Determine the (x, y) coordinate at the center of the cell enclosing the given text.  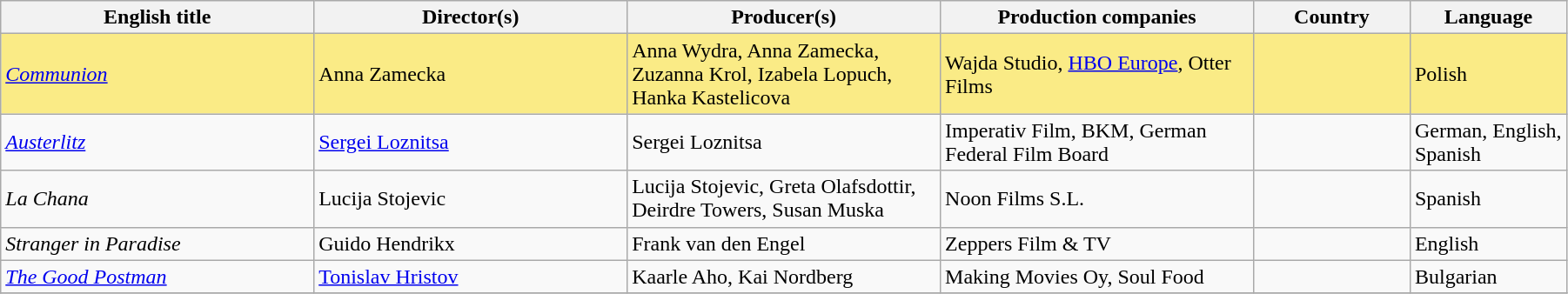
Guido Hendrikx (471, 244)
Kaarle Aho, Kai Nordberg (784, 277)
Anna Wydra, Anna Zamecka, Zuzanna Krol, Izabela Lopuch, Hanka Kastelicova (784, 74)
Lucija Stojevic, Greta Olafsdottir, Deirdre Towers, Susan Muska (784, 198)
La Chana (157, 198)
Country (1331, 17)
Tonislav Hristov (471, 277)
English title (157, 17)
Communion (157, 74)
Stranger in Paradise (157, 244)
German, English, Spanish (1488, 143)
Polish (1488, 74)
English (1488, 244)
Bulgarian (1488, 277)
Making Movies Oy, Soul Food (1097, 277)
Director(s) (471, 17)
Lucija Stojevic (471, 198)
Language (1488, 17)
Wajda Studio, HBO Europe, Otter Films (1097, 74)
Spanish (1488, 198)
Producer(s) (784, 17)
Noon Films S.L. (1097, 198)
Anna Zamecka (471, 74)
Production companies (1097, 17)
Frank van den Engel (784, 244)
Imperativ Film, BKM, German Federal Film Board (1097, 143)
Zeppers Film & TV (1097, 244)
The Good Postman (157, 277)
Austerlitz (157, 143)
